Output the (X, Y) coordinate of the center of the cell containing the given text.  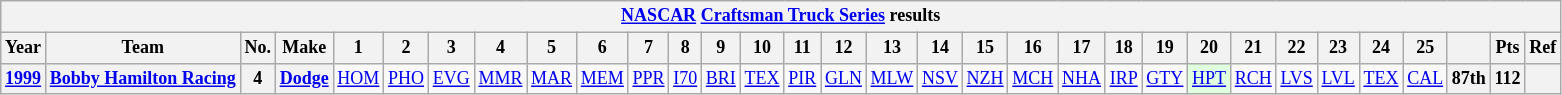
Bobby Hamilton Racing (142, 78)
HOM (358, 78)
15 (985, 48)
112 (1508, 78)
24 (1381, 48)
21 (1253, 48)
17 (1082, 48)
NZH (985, 78)
MLW (892, 78)
10 (762, 48)
9 (722, 48)
23 (1338, 48)
GLN (844, 78)
LVS (1296, 78)
BRI (722, 78)
14 (940, 48)
22 (1296, 48)
5 (552, 48)
1 (358, 48)
6 (602, 48)
IRP (1124, 78)
20 (1210, 48)
25 (1426, 48)
7 (648, 48)
GTY (1165, 78)
12 (844, 48)
MAR (552, 78)
Team (142, 48)
NHA (1082, 78)
8 (686, 48)
NASCAR Craftsman Truck Series results (781, 16)
No. (258, 48)
MMR (500, 78)
PPR (648, 78)
16 (1033, 48)
MEM (602, 78)
Pts (1508, 48)
3 (451, 48)
Make (304, 48)
1999 (24, 78)
EVG (451, 78)
MCH (1033, 78)
LVL (1338, 78)
19 (1165, 48)
I70 (686, 78)
NSV (940, 78)
PIR (802, 78)
HPT (1210, 78)
Ref (1543, 48)
PHO (406, 78)
13 (892, 48)
11 (802, 48)
RCH (1253, 78)
18 (1124, 48)
2 (406, 48)
87th (1468, 78)
Dodge (304, 78)
CAL (1426, 78)
Year (24, 48)
